Locate the cell with the specified text and output its [X, Y] center coordinate. 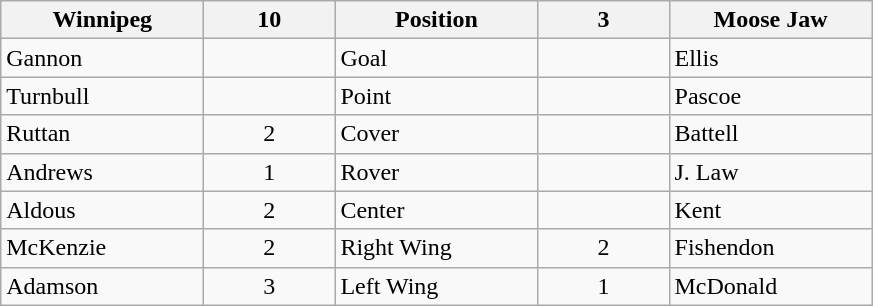
Fishendon [770, 248]
Position [436, 20]
Right Wing [436, 248]
Rover [436, 172]
Goal [436, 58]
Battell [770, 134]
McDonald [770, 286]
Gannon [102, 58]
10 [270, 20]
Ruttan [102, 134]
Kent [770, 210]
Aldous [102, 210]
Cover [436, 134]
Pascoe [770, 96]
Point [436, 96]
Ellis [770, 58]
Turnbull [102, 96]
J. Law [770, 172]
Andrews [102, 172]
Moose Jaw [770, 20]
Center [436, 210]
McKenzie [102, 248]
Winnipeg [102, 20]
Left Wing [436, 286]
Adamson [102, 286]
